Return the [X, Y] coordinate for the center point of the cell that contains the specified text.  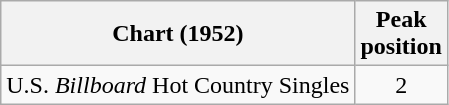
Peakposition [401, 34]
2 [401, 85]
U.S. Billboard Hot Country Singles [178, 85]
Chart (1952) [178, 34]
